Scan for the cell matching the given text and deliver its (X, Y) coordinate at center. 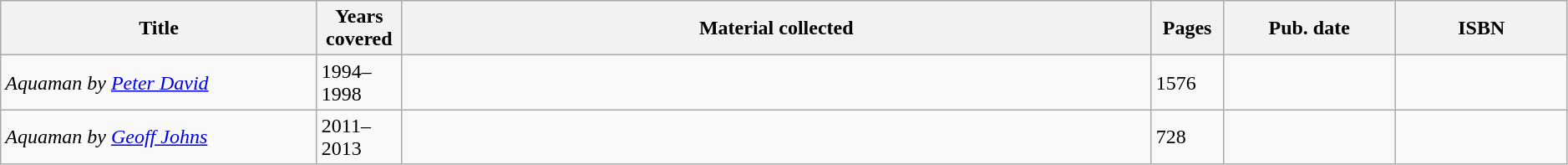
Title (159, 28)
Pages (1187, 28)
Pub. date (1309, 28)
728 (1187, 137)
1994–1998 (359, 82)
Aquaman by Peter David (159, 82)
Material collected (776, 28)
1576 (1187, 82)
Years covered (359, 28)
2011–2013 (359, 137)
Aquaman by Geoff Johns (159, 137)
ISBN (1481, 28)
